Scan for the cell matching the given text and deliver its [x, y] coordinate at center. 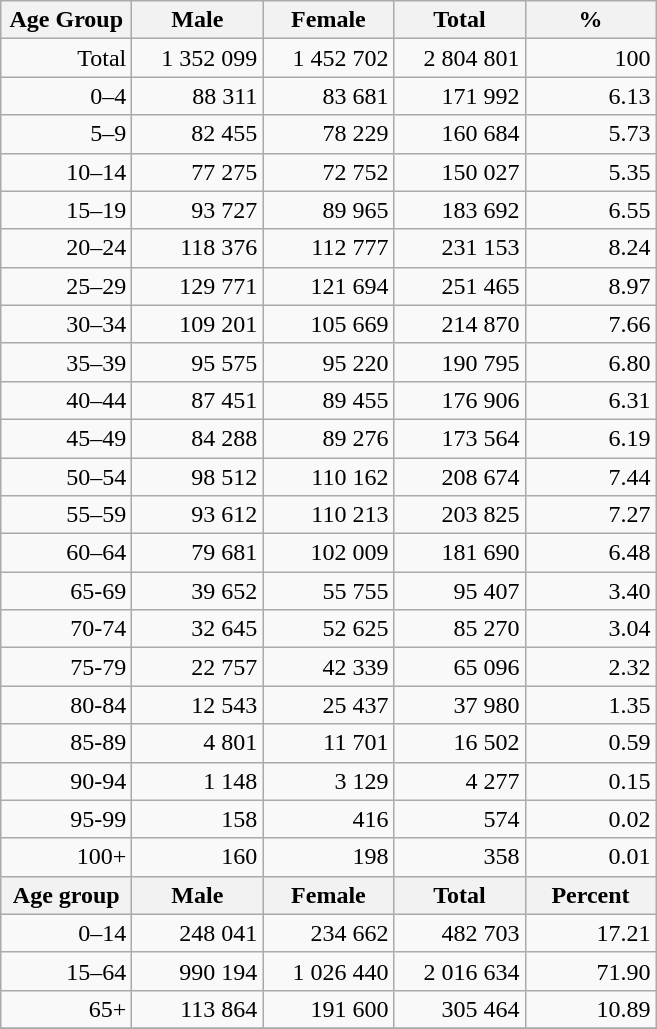
95 575 [198, 362]
118 376 [198, 248]
208 674 [460, 477]
574 [460, 819]
% [590, 20]
7.44 [590, 477]
77 275 [198, 172]
50–54 [66, 477]
12 543 [198, 705]
5.35 [590, 172]
84 288 [198, 438]
93 727 [198, 210]
3.04 [590, 629]
0–14 [66, 933]
1 148 [198, 781]
72 752 [328, 172]
65 096 [460, 667]
8.24 [590, 248]
16 502 [460, 743]
1 352 099 [198, 58]
102 009 [328, 553]
39 652 [198, 591]
Percent [590, 895]
52 625 [328, 629]
2.32 [590, 667]
37 980 [460, 705]
5.73 [590, 134]
160 [198, 857]
0.01 [590, 857]
55 755 [328, 591]
6.19 [590, 438]
214 870 [460, 324]
75-79 [66, 667]
0.15 [590, 781]
248 041 [198, 933]
10–14 [66, 172]
171 992 [460, 96]
234 662 [328, 933]
22 757 [198, 667]
83 681 [328, 96]
129 771 [198, 286]
80-84 [66, 705]
191 600 [328, 1009]
110 213 [328, 515]
0.59 [590, 743]
20–24 [66, 248]
15–19 [66, 210]
305 464 [460, 1009]
70-74 [66, 629]
55–59 [66, 515]
30–34 [66, 324]
173 564 [460, 438]
95 220 [328, 362]
990 194 [198, 971]
Age group [66, 895]
109 201 [198, 324]
5–9 [66, 134]
93 612 [198, 515]
11 701 [328, 743]
150 027 [460, 172]
482 703 [460, 933]
6.80 [590, 362]
7.66 [590, 324]
15–64 [66, 971]
2 804 801 [460, 58]
112 777 [328, 248]
82 455 [198, 134]
8.97 [590, 286]
158 [198, 819]
6.31 [590, 400]
190 795 [460, 362]
87 451 [198, 400]
35–39 [66, 362]
416 [328, 819]
85-89 [66, 743]
2 016 634 [460, 971]
0.02 [590, 819]
183 692 [460, 210]
42 339 [328, 667]
181 690 [460, 553]
1 452 702 [328, 58]
10.89 [590, 1009]
7.27 [590, 515]
105 669 [328, 324]
32 645 [198, 629]
3.40 [590, 591]
231 153 [460, 248]
85 270 [460, 629]
160 684 [460, 134]
110 162 [328, 477]
88 311 [198, 96]
121 694 [328, 286]
65+ [66, 1009]
113 864 [198, 1009]
45–49 [66, 438]
0–4 [66, 96]
203 825 [460, 515]
Age Group [66, 20]
79 681 [198, 553]
95-99 [66, 819]
100 [590, 58]
40–44 [66, 400]
251 465 [460, 286]
65-69 [66, 591]
78 229 [328, 134]
1.35 [590, 705]
176 906 [460, 400]
6.48 [590, 553]
89 276 [328, 438]
358 [460, 857]
89 455 [328, 400]
95 407 [460, 591]
60–64 [66, 553]
90-94 [66, 781]
25 437 [328, 705]
4 277 [460, 781]
71.90 [590, 971]
98 512 [198, 477]
1 026 440 [328, 971]
4 801 [198, 743]
100+ [66, 857]
89 965 [328, 210]
6.13 [590, 96]
3 129 [328, 781]
6.55 [590, 210]
25–29 [66, 286]
17.21 [590, 933]
198 [328, 857]
